Provide the [X, Y] coordinate of the cell's center where the given text is located.  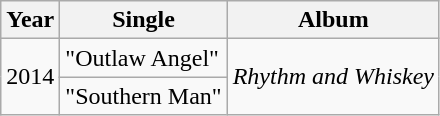
Year [30, 20]
"Outlaw Angel" [144, 58]
2014 [30, 77]
"Southern Man" [144, 96]
Single [144, 20]
Album [333, 20]
Rhythm and Whiskey [333, 77]
